Return [X, Y] of the center of cell containing provided text 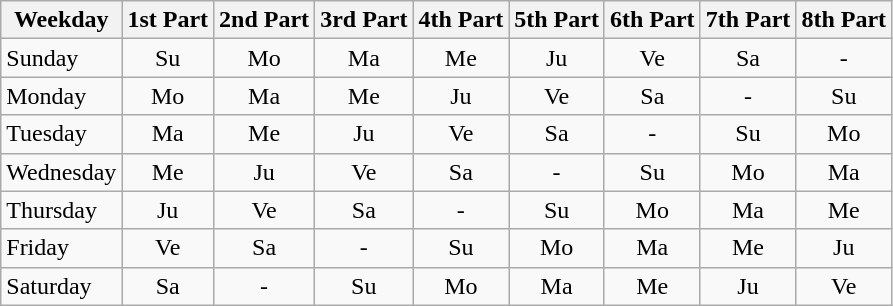
7th Part [748, 20]
Thursday [62, 210]
6th Part [652, 20]
5th Part [557, 20]
Wednesday [62, 172]
Weekday [62, 20]
3rd Part [364, 20]
Monday [62, 96]
Tuesday [62, 134]
1st Part [168, 20]
Sunday [62, 58]
Friday [62, 248]
4th Part [461, 20]
2nd Part [264, 20]
8th Part [844, 20]
Saturday [62, 286]
